Output the (x, y) coordinate of the center of the cell containing the given text.  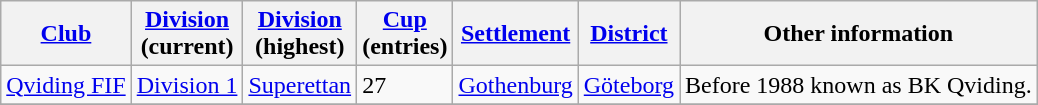
Club (66, 34)
Gothenburg (516, 85)
Division (highest) (300, 34)
Qviding FIF (66, 85)
Settlement (516, 34)
Other information (859, 34)
District (628, 34)
Division 1 (187, 85)
27 (405, 85)
Division (current) (187, 34)
Superettan (300, 85)
Before 1988 known as BK Qviding. (859, 85)
Cup (entries) (405, 34)
Göteborg (628, 85)
